Output the [x, y] coordinate of the center of the cell containing the given text.  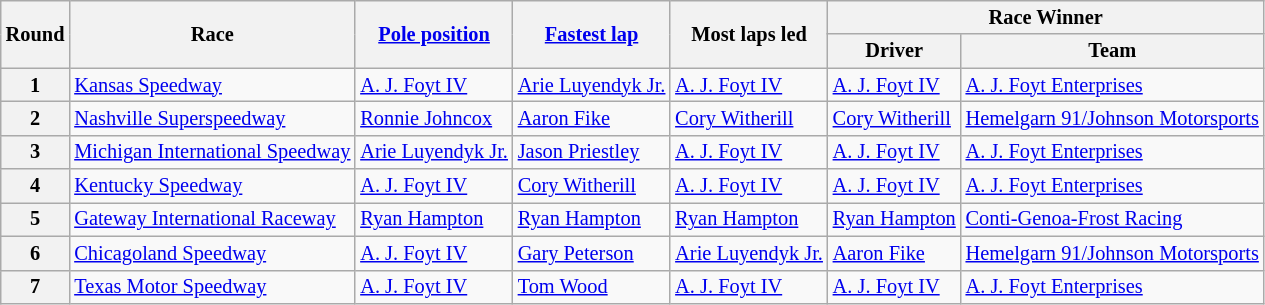
Fastest lap [592, 34]
Pole position [434, 34]
Gateway International Raceway [212, 219]
6 [36, 253]
7 [36, 287]
Jason Priestley [592, 152]
Round [36, 34]
Race Winner [1046, 17]
Kentucky Speedway [212, 186]
Ronnie Johncox [434, 118]
Gary Peterson [592, 253]
1 [36, 85]
4 [36, 186]
Michigan International Speedway [212, 152]
Driver [894, 51]
Texas Motor Speedway [212, 287]
Race [212, 34]
Conti-Genoa-Frost Racing [1112, 219]
2 [36, 118]
Tom Wood [592, 287]
Chicagoland Speedway [212, 253]
Kansas Speedway [212, 85]
3 [36, 152]
Most laps led [748, 34]
Team [1112, 51]
Nashville Superspeedway [212, 118]
5 [36, 219]
